From the cell containing the given text, extract its center point as (X, Y) coordinate. 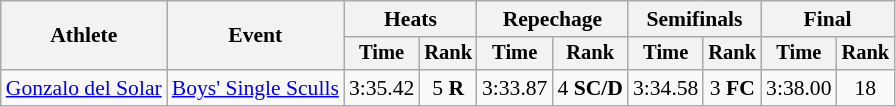
Final (828, 19)
Semifinals (694, 19)
3 FC (732, 88)
3:34.58 (666, 88)
Heats (410, 19)
Repechage (552, 19)
3:33.87 (514, 88)
3:35.42 (382, 88)
Gonzalo del Solar (84, 88)
5 R (448, 88)
4 SC/D (590, 88)
18 (866, 88)
Event (256, 36)
Boys' Single Sculls (256, 88)
Athlete (84, 36)
3:38.00 (798, 88)
